Identify which cell holds the provided text, then report its [x, y] central coordinate. 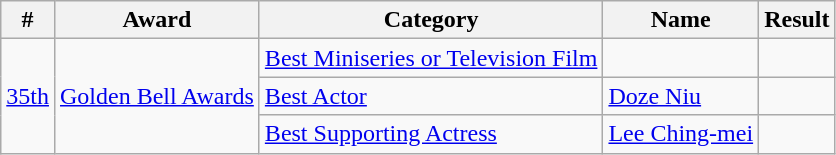
Award [156, 20]
Best Supporting Actress [431, 134]
Category [431, 20]
Name [681, 20]
35th [28, 96]
Best Actor [431, 96]
Lee Ching-mei [681, 134]
Doze Niu [681, 96]
Result [797, 20]
# [28, 20]
Golden Bell Awards [156, 96]
Best Miniseries or Television Film [431, 58]
